Identify which cell holds the provided text, then report its (X, Y) central coordinate. 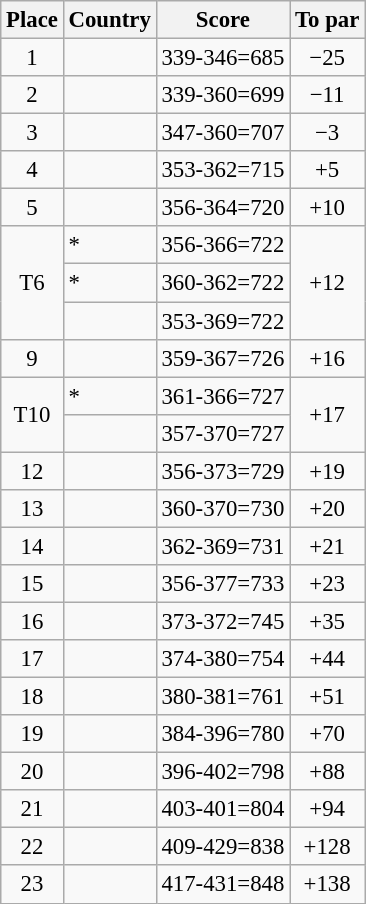
15 (32, 584)
13 (32, 509)
−11 (328, 95)
23 (32, 885)
384-396=780 (223, 734)
396-402=798 (223, 772)
16 (32, 621)
347-360=707 (223, 133)
356-373=729 (223, 471)
417-431=848 (223, 885)
380-381=761 (223, 697)
+21 (328, 546)
+70 (328, 734)
356-364=720 (223, 208)
+128 (328, 847)
9 (32, 358)
+35 (328, 621)
+23 (328, 584)
Country (110, 20)
359-367=726 (223, 358)
14 (32, 546)
353-362=715 (223, 170)
Score (223, 20)
353-369=722 (223, 321)
360-362=722 (223, 283)
To par (328, 20)
+5 (328, 170)
3 (32, 133)
+12 (328, 282)
+10 (328, 208)
T10 (32, 414)
+88 (328, 772)
+19 (328, 471)
403-401=804 (223, 809)
+16 (328, 358)
+44 (328, 659)
−3 (328, 133)
21 (32, 809)
Place (32, 20)
356-377=733 (223, 584)
356-366=722 (223, 245)
357-370=727 (223, 433)
20 (32, 772)
17 (32, 659)
+138 (328, 885)
361-366=727 (223, 396)
4 (32, 170)
373-372=745 (223, 621)
+17 (328, 414)
374-380=754 (223, 659)
+51 (328, 697)
T6 (32, 282)
409-429=838 (223, 847)
5 (32, 208)
339-346=685 (223, 58)
339-360=699 (223, 95)
−25 (328, 58)
+94 (328, 809)
362-369=731 (223, 546)
2 (32, 95)
12 (32, 471)
19 (32, 734)
18 (32, 697)
1 (32, 58)
+20 (328, 509)
22 (32, 847)
360-370=730 (223, 509)
